Provide the (x, y) coordinate of the cell's center where the given text is located.  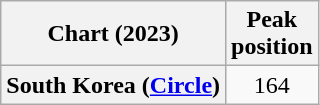
Peakposition (272, 34)
Chart (2023) (114, 34)
164 (272, 85)
South Korea (Circle) (114, 85)
